Extract the [X, Y] coordinate from the center of the cell holding the provided text.  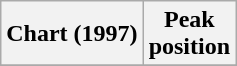
Chart (1997) [72, 34]
Peakposition [189, 34]
